Return [x, y] of the center of cell containing provided text 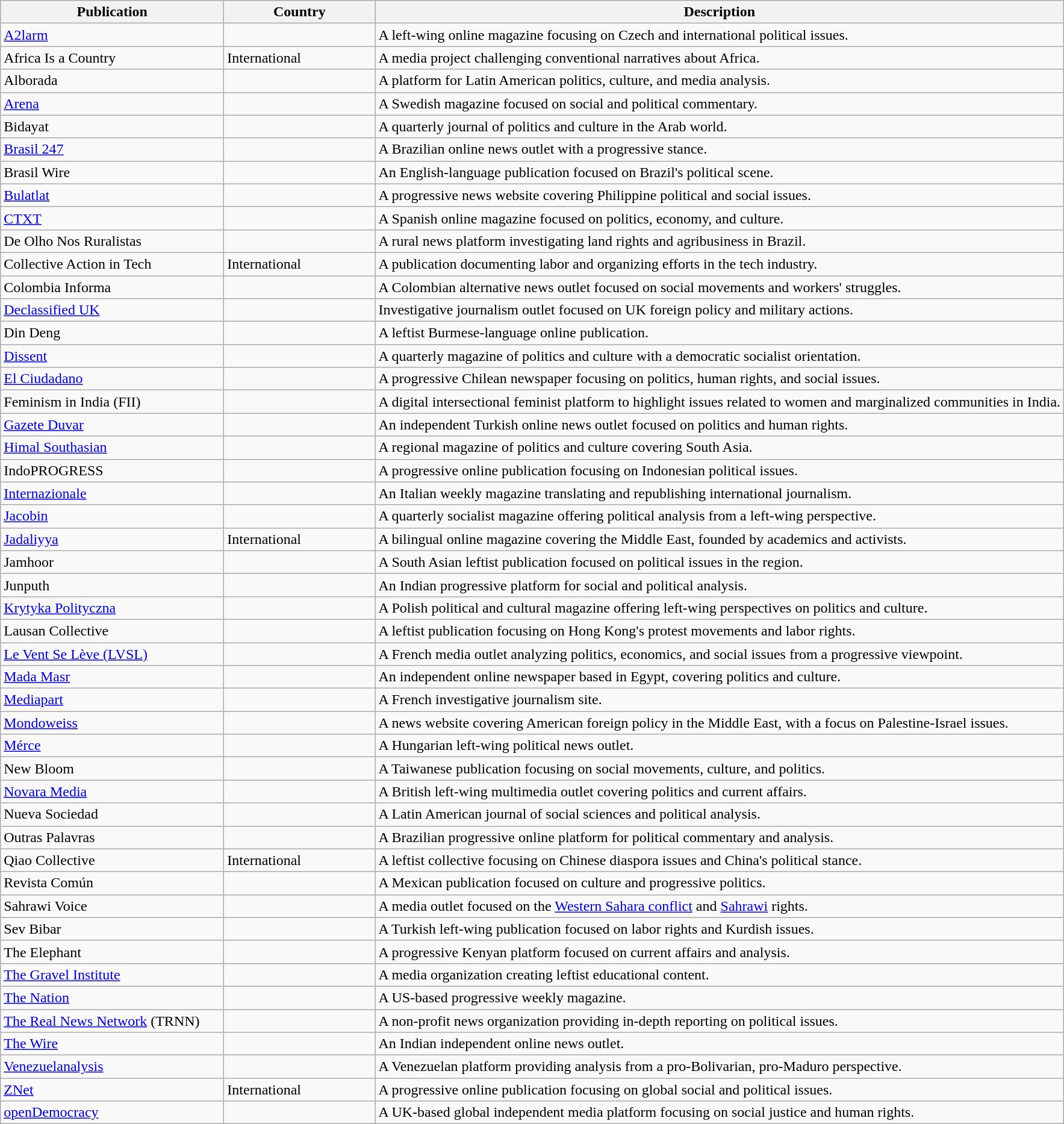
Publication [112, 12]
Krytyka Polityczna [112, 608]
A news website covering American foreign policy in the Middle East, with a focus on Palestine-Israel issues. [720, 723]
Lausan Collective [112, 631]
A progressive Kenyan platform focused on current affairs and analysis. [720, 952]
IndoPROGRESS [112, 470]
A media project challenging conventional narratives about Africa. [720, 58]
A progressive Chilean newspaper focusing on politics, human rights, and social issues. [720, 379]
Africa Is a Country [112, 58]
Din Deng [112, 333]
Mérce [112, 746]
A leftist Burmese-language online publication. [720, 333]
A publication documenting labor and organizing efforts in the tech industry. [720, 264]
A UK-based global independent media platform focusing on social justice and human rights. [720, 1113]
Investigative journalism outlet focused on UK foreign policy and military actions. [720, 310]
Qiao Collective [112, 860]
A digital intersectional feminist platform to highlight issues related to women and marginalized communities in India. [720, 402]
A left-wing online magazine focusing on Czech and international political issues. [720, 35]
Dissent [112, 356]
A2larm [112, 35]
A leftist publication focusing on Hong Kong's protest movements and labor rights. [720, 631]
De Olho Nos Ruralistas [112, 241]
ZNet [112, 1090]
openDemocracy [112, 1113]
Jacobin [112, 516]
Collective Action in Tech [112, 264]
Junputh [112, 585]
A Hungarian left-wing political news outlet. [720, 746]
Jamhoor [112, 562]
Arena [112, 104]
A progressive online publication focusing on global social and political issues. [720, 1090]
Nueva Sociedad [112, 814]
A regional magazine of politics and culture covering South Asia. [720, 448]
A French media outlet analyzing politics, economics, and social issues from a progressive viewpoint. [720, 654]
A progressive news website covering Philippine political and social issues. [720, 195]
Sev Bibar [112, 929]
Colombia Informa [112, 287]
Alborada [112, 81]
A South Asian leftist publication focused on political issues in the region. [720, 562]
Le Vent Se Lève (LVSL) [112, 654]
Country [300, 12]
A progressive online publication focusing on Indonesian political issues. [720, 470]
A Mexican publication focused on culture and progressive politics. [720, 883]
A Brazilian progressive online platform for political commentary and analysis. [720, 837]
A media organization creating leftist educational content. [720, 975]
An Indian progressive platform for social and political analysis. [720, 585]
Feminism in India (FII) [112, 402]
A Taiwanese publication focusing on social movements, culture, and politics. [720, 769]
A Turkish left-wing publication focused on labor rights and Kurdish issues. [720, 929]
Novara Media [112, 791]
An independent Turkish online news outlet focused on politics and human rights. [720, 425]
CTXT [112, 218]
The Gravel Institute [112, 975]
Venezuelanalysis [112, 1067]
A Colombian alternative news outlet focused on social movements and workers' struggles. [720, 287]
A bilingual online magazine covering the Middle East, founded by academics and activists. [720, 539]
Bidayat [112, 126]
Revista Común [112, 883]
Outras Palavras [112, 837]
Declassified UK [112, 310]
Brasil 247 [112, 149]
A platform for Latin American politics, culture, and media analysis. [720, 81]
A rural news platform investigating land rights and agribusiness in Brazil. [720, 241]
The Elephant [112, 952]
A leftist collective focusing on Chinese diaspora issues and China's political stance. [720, 860]
A quarterly journal of politics and culture in the Arab world. [720, 126]
Jadaliyya [112, 539]
An English-language publication focused on Brazil's political scene. [720, 172]
Gazete Duvar [112, 425]
New Bloom [112, 769]
An Italian weekly magazine translating and republishing international journalism. [720, 493]
An independent online newspaper based in Egypt, covering politics and culture. [720, 677]
A Brazilian online news outlet with a progressive stance. [720, 149]
A media outlet focused on the Western Sahara conflict and Sahrawi rights. [720, 906]
Mondoweiss [112, 723]
A Venezuelan platform providing analysis from a pro-Bolivarian, pro-Maduro perspective. [720, 1067]
Bulatlat [112, 195]
The Real News Network (TRNN) [112, 1021]
A Polish political and cultural magazine offering left-wing perspectives on politics and culture. [720, 608]
El Ciudadano [112, 379]
Mediapart [112, 700]
Sahrawi Voice [112, 906]
Brasil Wire [112, 172]
Himal Southasian [112, 448]
Description [720, 12]
A US-based progressive weekly magazine. [720, 998]
The Wire [112, 1044]
A British left-wing multimedia outlet covering politics and current affairs. [720, 791]
An Indian independent online news outlet. [720, 1044]
A quarterly socialist magazine offering political analysis from a left-wing perspective. [720, 516]
A Latin American journal of social sciences and political analysis. [720, 814]
A non-profit news organization providing in-depth reporting on political issues. [720, 1021]
A Spanish online magazine focused on politics, economy, and culture. [720, 218]
The Nation [112, 998]
Internazionale [112, 493]
A quarterly magazine of politics and culture with a democratic socialist orientation. [720, 356]
Mada Masr [112, 677]
A Swedish magazine focused on social and political commentary. [720, 104]
A French investigative journalism site. [720, 700]
